Provide the (X, Y) coordinate of the cell's center where the given text is located.  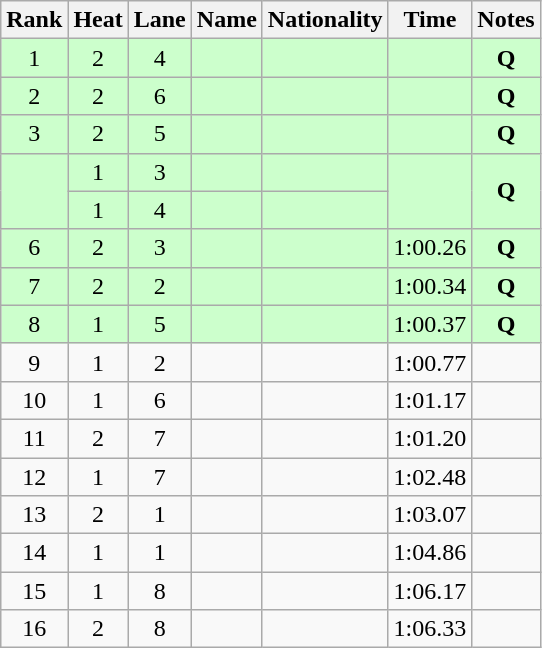
1:00.26 (430, 248)
13 (34, 515)
Name (226, 20)
Time (430, 20)
12 (34, 477)
Rank (34, 20)
Lane (160, 20)
14 (34, 553)
1:03.07 (430, 515)
1:00.37 (430, 324)
16 (34, 629)
Notes (506, 20)
9 (34, 362)
1:01.20 (430, 438)
Nationality (325, 20)
1:00.77 (430, 362)
1:02.48 (430, 477)
1:06.33 (430, 629)
15 (34, 591)
1:06.17 (430, 591)
1:00.34 (430, 286)
11 (34, 438)
1:04.86 (430, 553)
1:01.17 (430, 400)
10 (34, 400)
Heat (98, 20)
